Extract the [x, y] coordinate from the center of the cell holding the provided text.  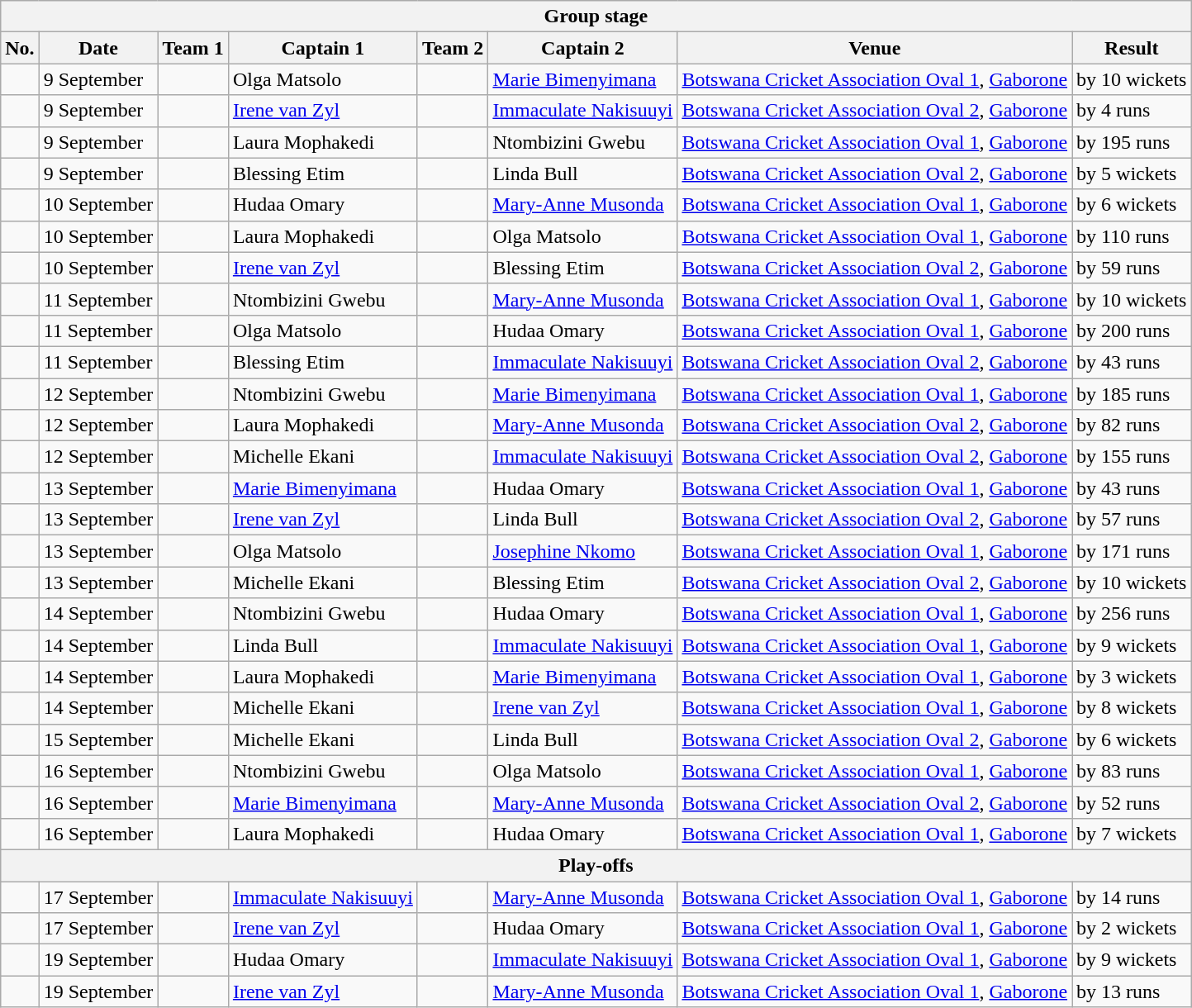
by 83 runs [1132, 771]
Venue [875, 48]
Captain 2 [583, 48]
by 3 wickets [1132, 677]
by 5 wickets [1132, 174]
by 7 wickets [1132, 834]
by 82 runs [1132, 426]
by 256 runs [1132, 614]
by 57 runs [1132, 520]
Group stage [596, 17]
by 195 runs [1132, 142]
15 September [98, 739]
by 200 runs [1132, 330]
by 13 runs [1132, 991]
by 52 runs [1132, 802]
Team 2 [453, 48]
by 2 wickets [1132, 929]
Play-offs [596, 865]
Captain 1 [322, 48]
Date [98, 48]
by 4 runs [1132, 111]
by 171 runs [1132, 551]
Team 1 [193, 48]
Josephine Nkomo [583, 551]
by 8 wickets [1132, 708]
Result [1132, 48]
by 185 runs [1132, 394]
No. [20, 48]
by 155 runs [1132, 457]
by 110 runs [1132, 236]
by 14 runs [1132, 896]
by 59 runs [1132, 268]
